Output the [X, Y] coordinate of the center of the cell containing the given text.  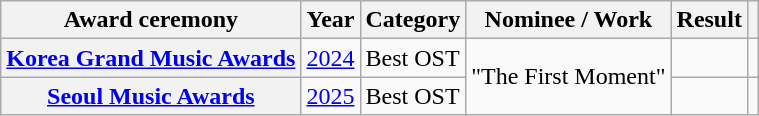
Korea Grand Music Awards [151, 58]
2024 [330, 58]
"The First Moment" [568, 77]
Category [413, 20]
Award ceremony [151, 20]
Nominee / Work [568, 20]
Seoul Music Awards [151, 96]
Result [709, 20]
Year [330, 20]
2025 [330, 96]
